From the cell containing the given text, extract its center point as [X, Y] coordinate. 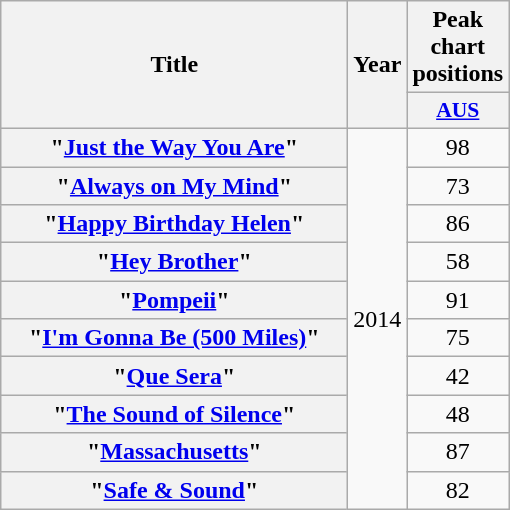
86 [458, 224]
Year [378, 65]
"Just the Way You Are" [174, 147]
2014 [378, 318]
87 [458, 452]
"Que Sera" [174, 376]
82 [458, 490]
58 [458, 262]
AUS [458, 111]
"Pompeii" [174, 300]
Title [174, 65]
"The Sound of Silence" [174, 414]
"Safe & Sound" [174, 490]
73 [458, 185]
"I'm Gonna Be (500 Miles)" [174, 338]
48 [458, 414]
"Always on My Mind" [174, 185]
75 [458, 338]
Peak chart positions [458, 47]
"Hey Brother" [174, 262]
91 [458, 300]
"Happy Birthday Helen" [174, 224]
98 [458, 147]
"Massachusetts" [174, 452]
42 [458, 376]
